Locate the cell with the specified text and output its [x, y] center coordinate. 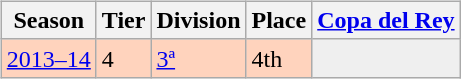
Division [198, 20]
Place [279, 20]
Season [48, 20]
Tier [124, 20]
2013–14 [48, 58]
3ª [198, 58]
4th [279, 58]
Copa del Rey [386, 20]
4 [124, 58]
